Extract the [X, Y] coordinate from the center of the cell holding the provided text.  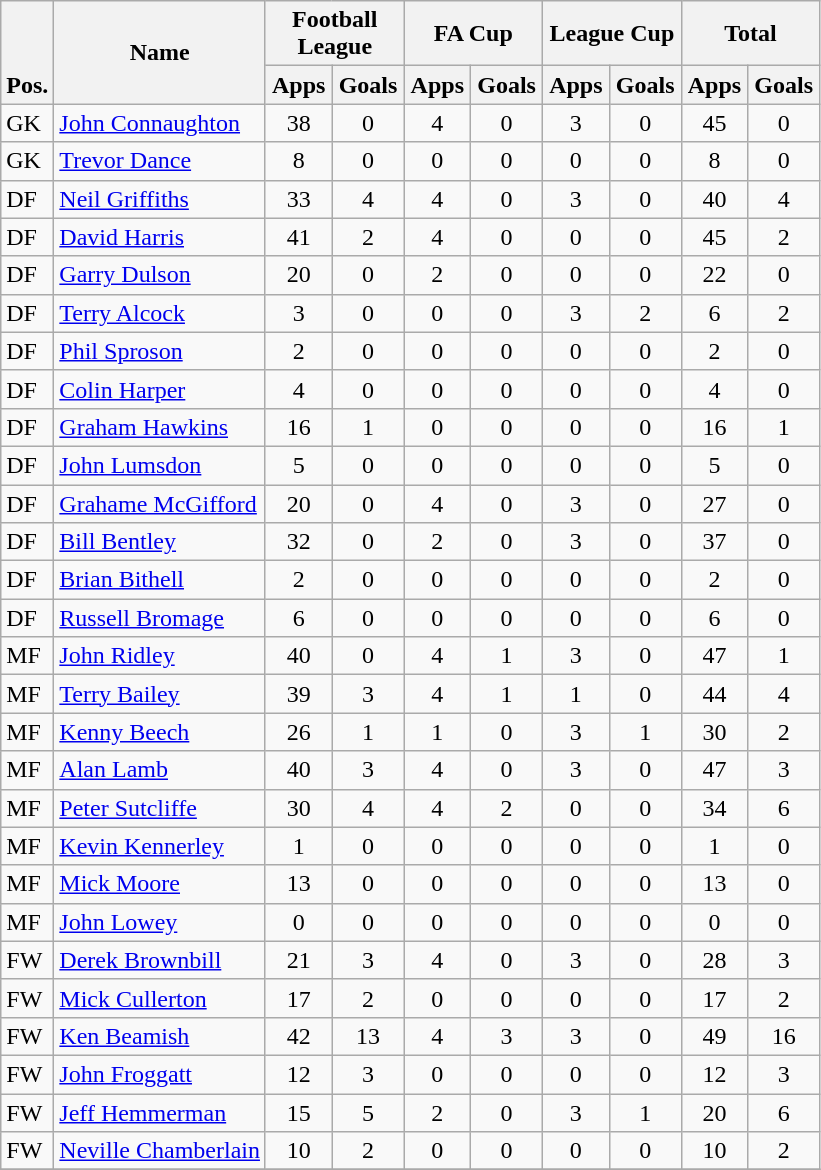
Neil Griffiths [160, 199]
Derek Brownbill [160, 960]
John Lowey [160, 922]
John Ridley [160, 656]
49 [714, 1036]
38 [298, 123]
Ken Beamish [160, 1036]
Grahame McGifford [160, 503]
FA Cup [474, 34]
Football League [334, 34]
15 [298, 1113]
39 [298, 694]
34 [714, 808]
44 [714, 694]
Mick Cullerton [160, 998]
26 [298, 732]
David Harris [160, 237]
Kenny Beech [160, 732]
Alan Lamb [160, 770]
John Froggatt [160, 1074]
Colin Harper [160, 389]
37 [714, 542]
Terry Alcock [160, 313]
41 [298, 237]
Brian Bithell [160, 580]
John Lumsdon [160, 465]
Total [750, 34]
Name [160, 52]
33 [298, 199]
28 [714, 960]
Trevor Dance [160, 161]
John Connaughton [160, 123]
Terry Bailey [160, 694]
21 [298, 960]
Mick Moore [160, 884]
Kevin Kennerley [160, 846]
Garry Dulson [160, 275]
Russell Bromage [160, 618]
Phil Sproson [160, 351]
22 [714, 275]
32 [298, 542]
Jeff Hemmerman [160, 1113]
Graham Hawkins [160, 427]
Neville Chamberlain [160, 1151]
Pos. [28, 52]
League Cup [612, 34]
Peter Sutcliffe [160, 808]
42 [298, 1036]
27 [714, 503]
Bill Bentley [160, 542]
